Find where the given text appears and provide that cell's center as (x, y) coordinate. 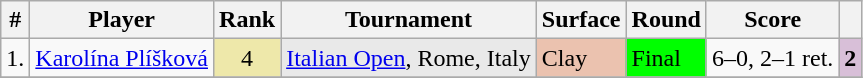
Final (666, 58)
4 (248, 58)
Player (122, 20)
6–0, 2–1 ret. (772, 58)
2 (850, 58)
Round (666, 20)
Karolína Plíšková (122, 58)
Italian Open, Rome, Italy (409, 58)
Score (772, 20)
1. (16, 58)
Tournament (409, 20)
# (16, 20)
Surface (581, 20)
Clay (581, 58)
Rank (248, 20)
